Determine the [X, Y] coordinate at the center of the cell enclosing the given text.  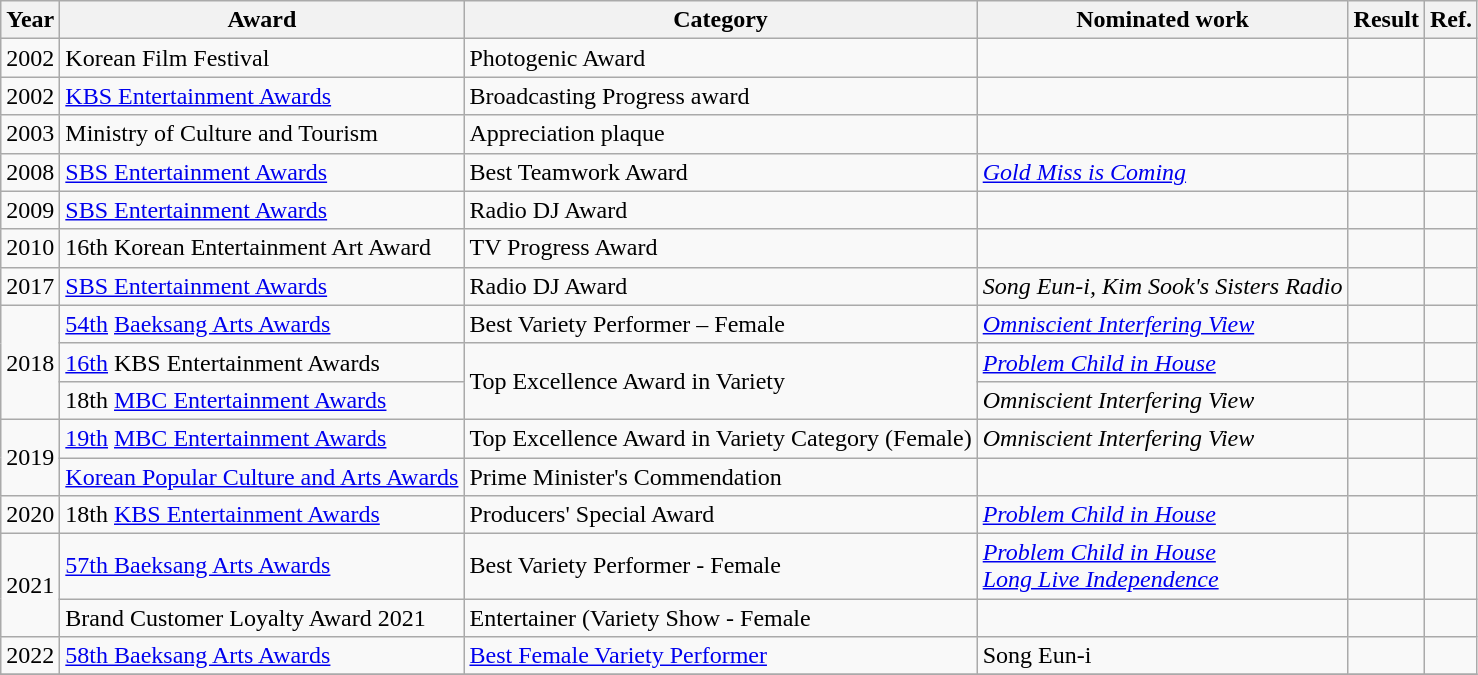
2017 [30, 286]
54th Baeksang Arts Awards [262, 324]
Top Excellence Award in Variety Category (Female) [720, 438]
Award [262, 20]
Photogenic Award [720, 58]
2018 [30, 362]
Year [30, 20]
2010 [30, 248]
16th KBS Entertainment Awards [262, 362]
Best Female Variety Performer [720, 656]
Producers' Special Award [720, 515]
Ref. [1450, 20]
Korean Film Festival [262, 58]
2020 [30, 515]
57th Baeksang Arts Awards [262, 566]
KBS Entertainment Awards [262, 96]
Entertainer (Variety Show - Female [720, 618]
Problem Child in House Long Live Independence [1162, 566]
Gold Miss is Coming [1162, 172]
19th MBC Entertainment Awards [262, 438]
2003 [30, 134]
Best Variety Performer – Female [720, 324]
2022 [30, 656]
Brand Customer Loyalty Award 2021 [262, 618]
2021 [30, 586]
Song Eun-i, Kim Sook's Sisters Radio [1162, 286]
Best Teamwork Award [720, 172]
Best Variety Performer - Female [720, 566]
Korean Popular Culture and Arts Awards [262, 477]
2008 [30, 172]
2009 [30, 210]
Top Excellence Award in Variety [720, 381]
Prime Minister's Commendation [720, 477]
Ministry of Culture and Tourism [262, 134]
18th MBC Entertainment Awards [262, 400]
18th KBS Entertainment Awards [262, 515]
TV Progress Award [720, 248]
Appreciation plaque [720, 134]
Nominated work [1162, 20]
Result [1386, 20]
16th Korean Entertainment Art Award [262, 248]
Broadcasting Progress award [720, 96]
Category [720, 20]
Song Eun-i [1162, 656]
2019 [30, 457]
58th Baeksang Arts Awards [262, 656]
